Scan for the cell matching the given text and deliver its (X, Y) coordinate at center. 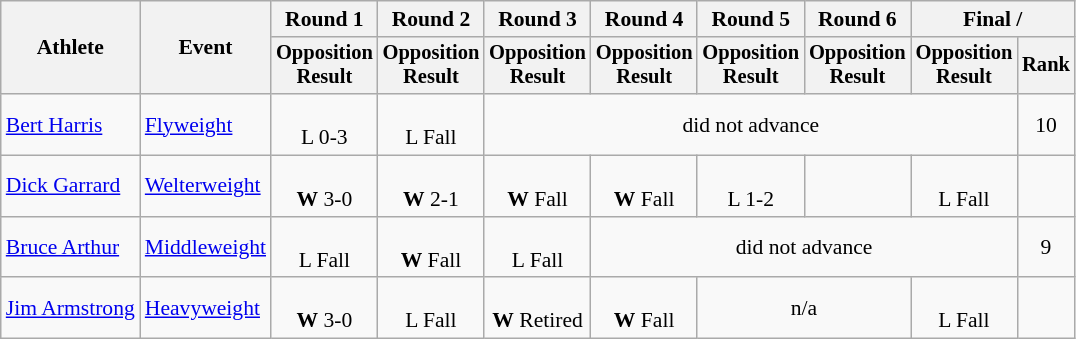
Dick Garrard (70, 186)
Final / (993, 19)
Welterweight (206, 186)
L 0-3 (324, 124)
Athlete (70, 48)
Round 1 (324, 19)
Round 6 (858, 19)
Event (206, 48)
Round 5 (750, 19)
L 1-2 (750, 186)
W Retired (538, 308)
Round 4 (644, 19)
n/a (804, 308)
9 (1046, 248)
Flyweight (206, 124)
10 (1046, 124)
Jim Armstrong (70, 308)
Bruce Arthur (70, 248)
W 2-1 (432, 186)
Middleweight (206, 248)
Heavyweight (206, 308)
Round 3 (538, 19)
Round 2 (432, 19)
Bert Harris (70, 124)
Rank (1046, 66)
